Determine the [x, y] coordinate at the center of the cell enclosing the given text.  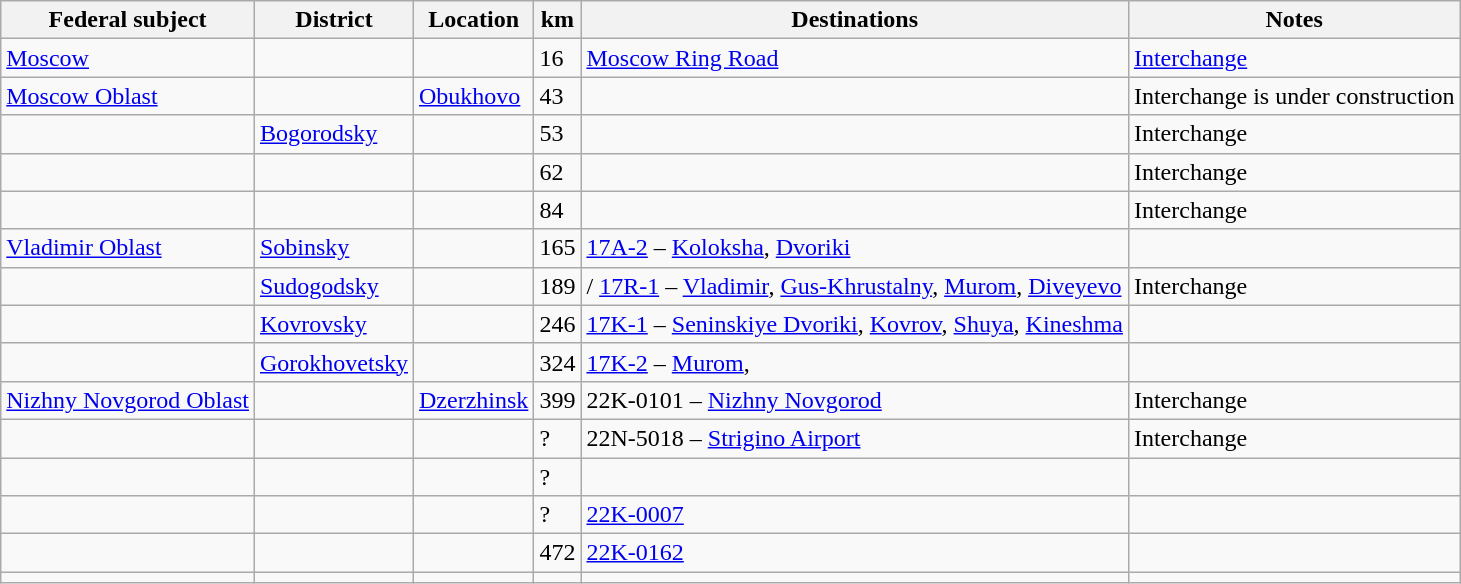
16 [558, 58]
22K-0101 – Nizhny Novgorod [854, 400]
53 [558, 134]
17K-2 – Murom, [854, 362]
District [334, 20]
399 [558, 400]
22K-0007 [854, 515]
Destinations [854, 20]
Moscow [128, 58]
324 [558, 362]
472 [558, 553]
84 [558, 210]
Kovrovsky [334, 324]
22N-5018 – Strigino Airport [854, 438]
/ 17R-1 – Vladimir, Gus-Khrustalny, Murom, Diveyevo [854, 286]
Sobinsky [334, 248]
22K-0162 [854, 553]
Location [474, 20]
17A-2 – Koloksha, Dvoriki [854, 248]
Notes [1294, 20]
Vladimir Oblast [128, 248]
Gorokhovetsky [334, 362]
Federal subject [128, 20]
189 [558, 286]
Obukhovo [474, 96]
62 [558, 172]
Sudogodsky [334, 286]
246 [558, 324]
165 [558, 248]
Interchange is under construction [1294, 96]
Moscow Oblast [128, 96]
Moscow Ring Road [854, 58]
17K-1 – Seninskiye Dvoriki, Kovrov, Shuya, Kineshma [854, 324]
Dzerzhinsk [474, 400]
43 [558, 96]
km [558, 20]
Nizhny Novgorod Oblast [128, 400]
Bogorodsky [334, 134]
